Search for the cell housing the specified text and yield its (X, Y) center coordinate. 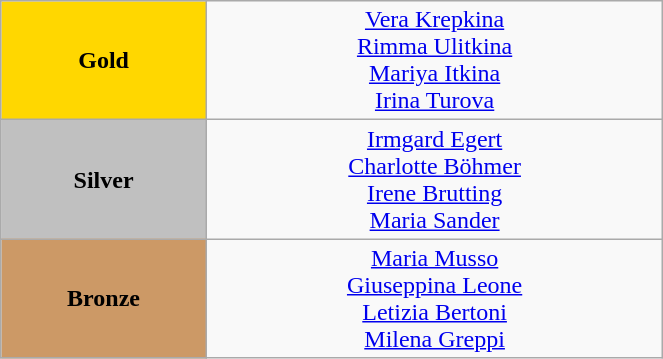
Maria MussoGiuseppina LeoneLetizia BertoniMilena Greppi (434, 298)
Irmgard EgertCharlotte BöhmerIrene BruttingMaria Sander (434, 180)
Gold (104, 60)
Vera KrepkinaRimma UlitkinaMariya ItkinaIrina Turova (434, 60)
Bronze (104, 298)
Silver (104, 180)
